Search for the cell housing the specified text and yield its (x, y) center coordinate. 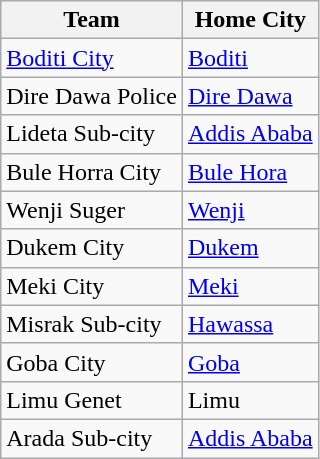
Arada Sub-city (92, 438)
Dukem City (92, 248)
Limu Genet (92, 400)
Team (92, 20)
Meki City (92, 286)
Boditi City (92, 58)
Dukem (250, 248)
Goba City (92, 362)
Meki (250, 286)
Wenji (250, 210)
Lideta Sub-city (92, 134)
Bule Horra City (92, 172)
Dire Dawa (250, 96)
Goba (250, 362)
Home City (250, 20)
Dire Dawa Police (92, 96)
Bule Hora (250, 172)
Misrak Sub-city (92, 324)
Wenji Suger (92, 210)
Hawassa (250, 324)
Boditi (250, 58)
Limu (250, 400)
